Detect which cell encompasses the target text, then output its (X, Y) center coordinate. 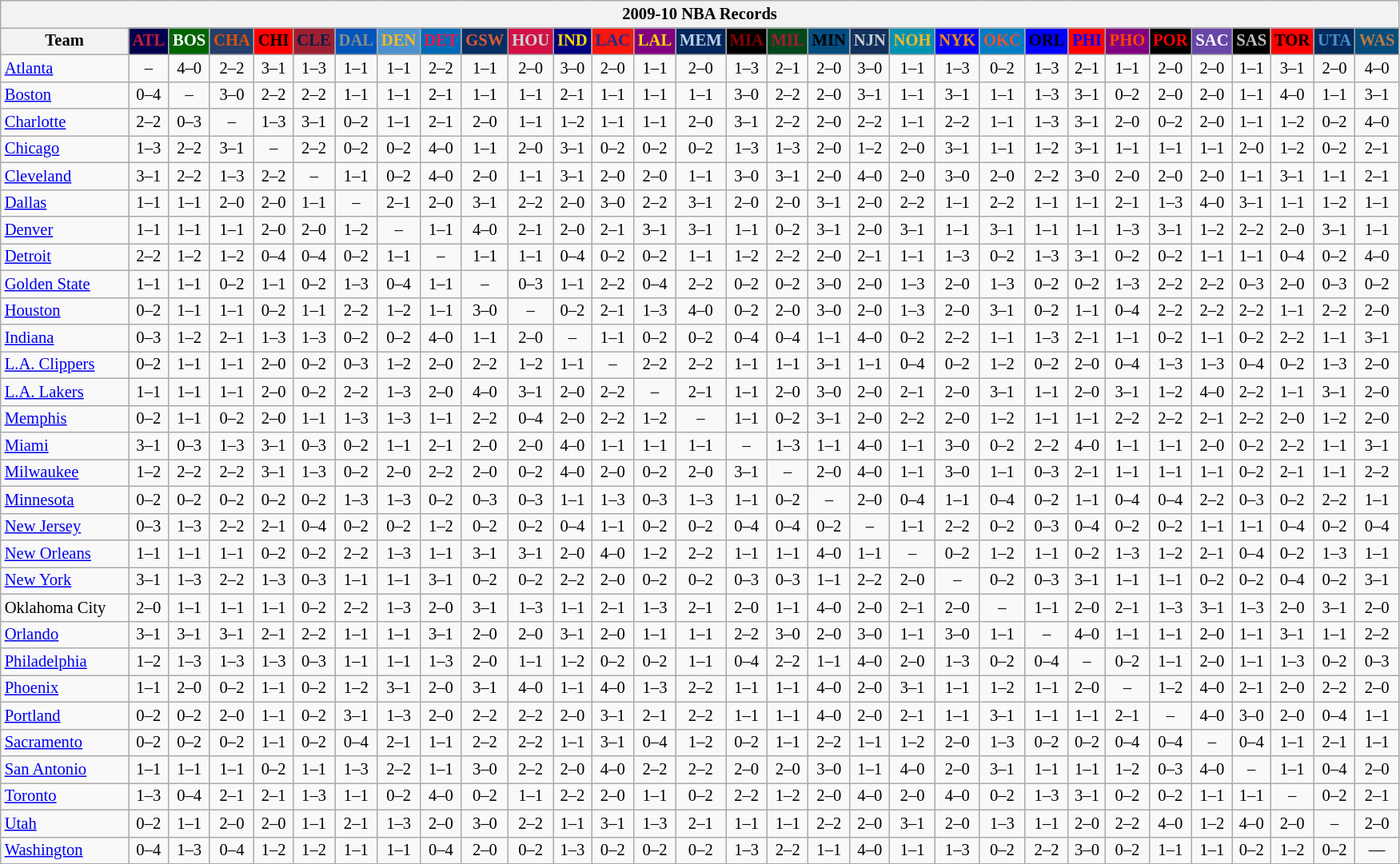
Team (65, 41)
Minnesota (65, 500)
OKC (1003, 41)
Milwaukee (65, 472)
Chicago (65, 149)
L.A. Lakers (65, 392)
CHA (232, 41)
DET (441, 41)
Phoenix (65, 688)
Indiana (65, 338)
CHI (273, 41)
New Orleans (65, 554)
Boston (65, 95)
Denver (65, 229)
Cleveland (65, 176)
Detroit (65, 257)
GSW (485, 41)
MIL (788, 41)
SAS (1251, 41)
Oklahoma City (65, 607)
Charlotte (65, 122)
PHI (1087, 41)
WAS (1377, 41)
New Jersey (65, 527)
HOU (531, 41)
IND (572, 41)
Sacramento (65, 743)
L.A. Clippers (65, 364)
LAC (612, 41)
Miami (65, 445)
NOH (913, 41)
NYK (957, 41)
BOS (189, 41)
New York (65, 580)
POR (1171, 41)
Philadelphia (65, 661)
— (1377, 850)
UTA (1334, 41)
Orlando (65, 635)
SAC (1212, 41)
Washington (65, 850)
NJN (870, 41)
PHO (1127, 41)
Memphis (65, 419)
2009-10 NBA Records (700, 14)
Houston (65, 311)
MIN (829, 41)
Toronto (65, 796)
ORL (1047, 41)
MEM (700, 41)
CLE (313, 41)
Golden State (65, 284)
Utah (65, 823)
ATL (149, 41)
MIA (747, 41)
San Antonio (65, 770)
Dallas (65, 203)
Portland (65, 715)
DEN (398, 41)
Atlanta (65, 68)
DAL (357, 41)
LAL (655, 41)
TOR (1292, 41)
